Output the [x, y] coordinate of the center of the cell containing the given text.  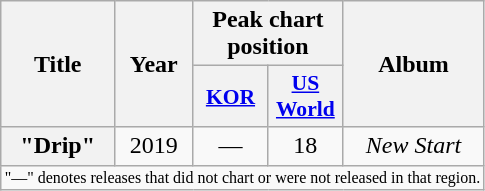
— [230, 146]
2019 [154, 146]
Year [154, 64]
KOR [230, 96]
"—" denotes releases that did not chart or were not released in that region. [242, 177]
USWorld [306, 96]
Peak chart position [268, 34]
New Start [414, 146]
Title [58, 64]
Album [414, 64]
18 [306, 146]
"Drip" [58, 146]
